Pinpoint the cell where the given text exists, returning its [x, y] midpoint coordinate. 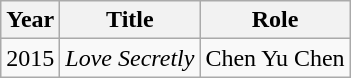
Title [130, 20]
Love Secretly [130, 58]
2015 [30, 58]
Role [275, 20]
Year [30, 20]
Chen Yu Chen [275, 58]
